Provide the (X, Y) coordinate of the cell's center where the given text is located.  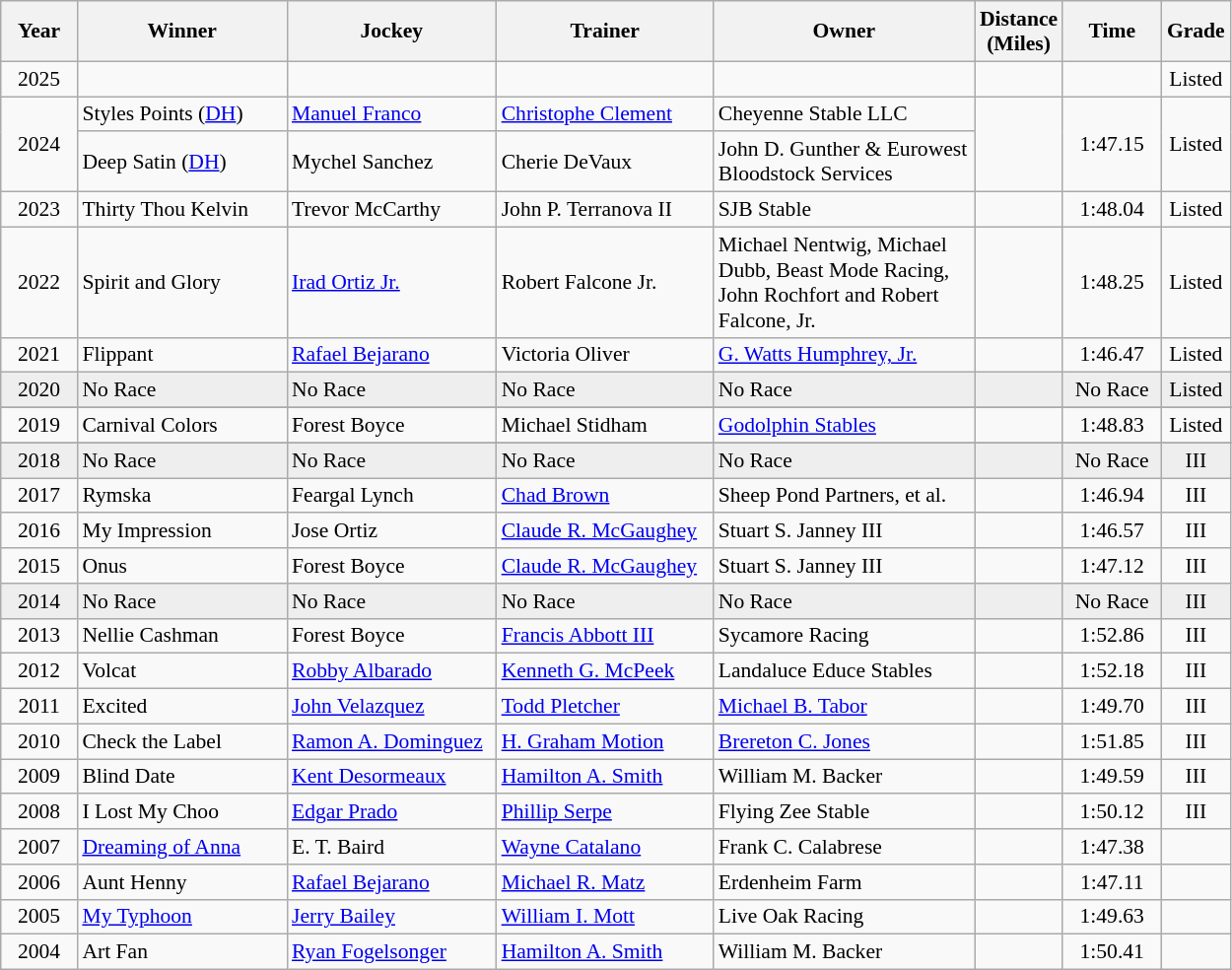
2021 (39, 355)
1:47.11 (1112, 882)
Francis Abbott III (605, 636)
1:46.94 (1112, 496)
G. Watts Humphrey, Jr. (844, 355)
Michael B. Tabor (844, 707)
2009 (39, 777)
2006 (39, 882)
1:52.18 (1112, 671)
SJB Stable (844, 210)
1:48.04 (1112, 210)
1:51.85 (1112, 741)
1:48.83 (1112, 426)
Onus (181, 566)
Grade (1196, 32)
Sheep Pond Partners, et al. (844, 496)
2024 (39, 144)
Wayne Catalano (605, 847)
1:46.47 (1112, 355)
I Lost My Choo (181, 812)
2019 (39, 426)
Edgar Prado (392, 812)
1:48.25 (1112, 282)
2005 (39, 917)
Kent Desormeaux (392, 777)
Cheyenne Stable LLC (844, 114)
Dreaming of Anna (181, 847)
Ryan Fogelsonger (392, 952)
2013 (39, 636)
Owner (844, 32)
2020 (39, 390)
1:49.70 (1112, 707)
Thirty Thou Kelvin (181, 210)
My Typhoon (181, 917)
2010 (39, 741)
Trevor McCarthy (392, 210)
Ramon A. Dominguez (392, 741)
1:49.63 (1112, 917)
2015 (39, 566)
2007 (39, 847)
Deep Satin (DH) (181, 162)
Flippant (181, 355)
Sycamore Racing (844, 636)
Chad Brown (605, 496)
Landaluce Educe Stables (844, 671)
Live Oak Racing (844, 917)
Jockey (392, 32)
2011 (39, 707)
Check the Label (181, 741)
Cherie DeVaux (605, 162)
Flying Zee Stable (844, 812)
2023 (39, 210)
Michael Stidham (605, 426)
Nellie Cashman (181, 636)
Year (39, 32)
1:49.59 (1112, 777)
Brereton C. Jones (844, 741)
Manuel Franco (392, 114)
Winner (181, 32)
William I. Mott (605, 917)
Time (1112, 32)
1:46.57 (1112, 531)
2016 (39, 531)
Godolphin Stables (844, 426)
2025 (39, 79)
1:50.12 (1112, 812)
Trainer (605, 32)
Irad Ortiz Jr. (392, 282)
Jerry Bailey (392, 917)
Styles Points (DH) (181, 114)
1:47.12 (1112, 566)
Robby Albarado (392, 671)
Michael R. Matz (605, 882)
Phillip Serpe (605, 812)
Michael Nentwig, Michael Dubb, Beast Mode Racing, John Rochfort and Robert Falcone, Jr. (844, 282)
John D. Gunther & Eurowest Bloodstock Services (844, 162)
Aunt Henny (181, 882)
2012 (39, 671)
Victoria Oliver (605, 355)
1:47.15 (1112, 144)
John Velazquez (392, 707)
Rymska (181, 496)
2018 (39, 460)
Blind Date (181, 777)
1:50.41 (1112, 952)
2022 (39, 282)
1:52.86 (1112, 636)
Kenneth G. McPeek (605, 671)
Todd Pletcher (605, 707)
Jose Ortiz (392, 531)
Art Fan (181, 952)
Christophe Clement (605, 114)
Frank C. Calabrese (844, 847)
1:47.38 (1112, 847)
Erdenheim Farm (844, 882)
John P. Terranova II (605, 210)
2004 (39, 952)
Excited (181, 707)
2017 (39, 496)
2008 (39, 812)
E. T. Baird (392, 847)
Distance (Miles) (1019, 32)
Carnival Colors (181, 426)
Volcat (181, 671)
H. Graham Motion (605, 741)
Robert Falcone Jr. (605, 282)
Mychel Sanchez (392, 162)
My Impression (181, 531)
Spirit and Glory (181, 282)
2014 (39, 601)
Feargal Lynch (392, 496)
